Output the (X, Y) coordinate of the center of the cell containing the given text.  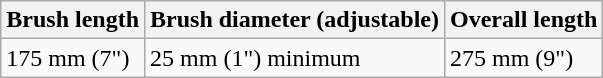
25 mm (1") minimum (295, 58)
Brush diameter (adjustable) (295, 20)
Overall length (523, 20)
275 mm (9") (523, 58)
Brush length (73, 20)
175 mm (7") (73, 58)
